Output the [x, y] coordinate of the center of the cell containing the given text.  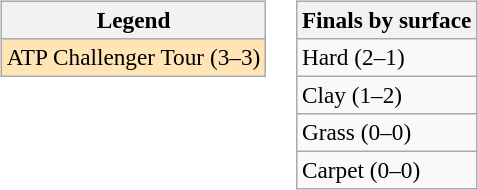
Grass (0–0) [387, 133]
Carpet (0–0) [387, 171]
ATP Challenger Tour (3–3) [133, 57]
Legend [133, 20]
Clay (1–2) [387, 95]
Finals by surface [387, 20]
Hard (2–1) [387, 57]
